Scan for the cell matching the given text and deliver its (X, Y) coordinate at center. 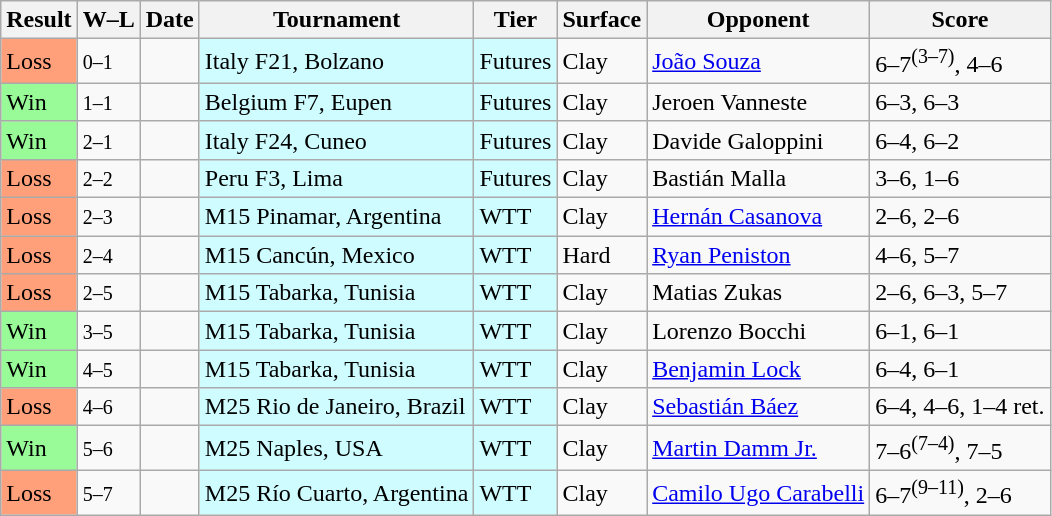
7–6(7–4), 7–5 (960, 448)
João Souza (758, 62)
4–6 (108, 407)
Hernán Casanova (758, 217)
2–5 (108, 293)
W–L (108, 20)
Score (960, 20)
Davide Galoppini (758, 140)
Hard (602, 255)
6–4, 6–2 (960, 140)
M15 Cancún, Mexico (336, 255)
3–6, 1–6 (960, 178)
6–7(3–7), 4–6 (960, 62)
Belgium F7, Eupen (336, 102)
Lorenzo Bocchi (758, 331)
4–5 (108, 369)
0–1 (108, 62)
4–6, 5–7 (960, 255)
5–6 (108, 448)
Italy F21, Bolzano (336, 62)
Benjamin Lock (758, 369)
2–3 (108, 217)
2–6, 2–6 (960, 217)
Tier (516, 20)
Matias Zukas (758, 293)
Camilo Ugo Carabelli (758, 492)
Surface (602, 20)
Sebastián Báez (758, 407)
M25 Naples, USA (336, 448)
Result (39, 20)
M25 Rio de Janeiro, Brazil (336, 407)
6–1, 6–1 (960, 331)
6–4, 4–6, 1–4 ret. (960, 407)
Date (170, 20)
Tournament (336, 20)
Bastián Malla (758, 178)
Jeroen Vanneste (758, 102)
6–7(9–11), 2–6 (960, 492)
3–5 (108, 331)
2–1 (108, 140)
6–4, 6–1 (960, 369)
5–7 (108, 492)
6–3, 6–3 (960, 102)
Opponent (758, 20)
2–6, 6–3, 5–7 (960, 293)
M15 Pinamar, Argentina (336, 217)
Martin Damm Jr. (758, 448)
Italy F24, Cuneo (336, 140)
1–1 (108, 102)
Peru F3, Lima (336, 178)
M25 Río Cuarto, Argentina (336, 492)
2–4 (108, 255)
Ryan Peniston (758, 255)
2–2 (108, 178)
